Locate the cell with the specified text and output its [x, y] center coordinate. 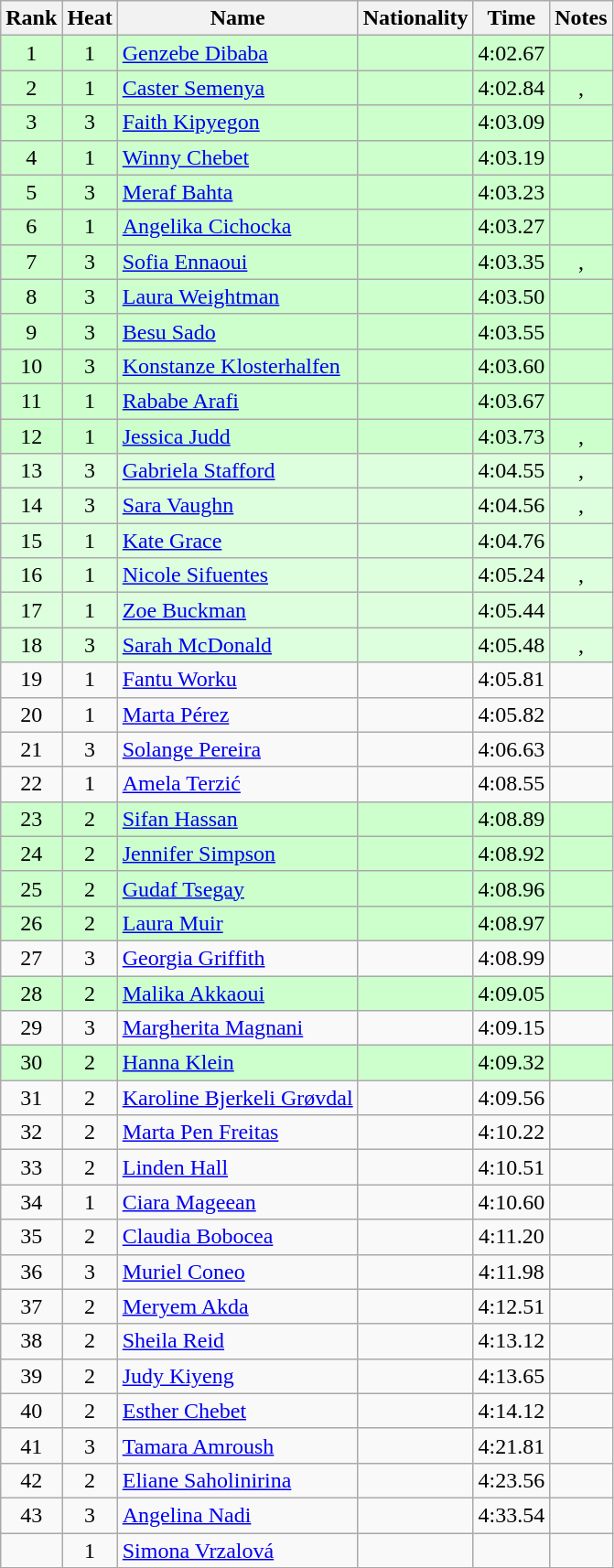
Marta Pérez [238, 714]
39 [31, 1376]
Jennifer Simpson [238, 854]
Jessica Judd [238, 436]
Rababe Arafi [238, 401]
Gabriela Stafford [238, 471]
Nicole Sifuentes [238, 575]
22 [31, 784]
8 [31, 296]
Genzebe Dibaba [238, 53]
Marta Pen Freitas [238, 1133]
9 [31, 331]
Caster Semenya [238, 88]
4:02.84 [512, 88]
4:05.24 [512, 575]
Meryem Akda [238, 1306]
4:23.56 [512, 1480]
38 [31, 1341]
4:03.60 [512, 366]
Judy Kiyeng [238, 1376]
4:08.89 [512, 819]
11 [31, 401]
7 [31, 262]
20 [31, 714]
42 [31, 1480]
4:33.54 [512, 1515]
41 [31, 1445]
4:10.60 [512, 1202]
19 [31, 680]
4:05.82 [512, 714]
Margherita Magnani [238, 1028]
Tamara Amroush [238, 1445]
Claudia Bobocea [238, 1237]
26 [31, 923]
4 [31, 157]
4:14.12 [512, 1411]
Solange Pereira [238, 749]
Angelika Cichocka [238, 227]
4:21.81 [512, 1445]
4:05.81 [512, 680]
4:08.92 [512, 854]
4:03.67 [512, 401]
5 [31, 192]
4:10.22 [512, 1133]
4:03.73 [512, 436]
13 [31, 471]
Time [512, 18]
36 [31, 1272]
4:13.12 [512, 1341]
Kate Grace [238, 541]
Sheila Reid [238, 1341]
Malika Akkaoui [238, 993]
Notes [581, 18]
4:05.44 [512, 610]
4:08.55 [512, 784]
Muriel Coneo [238, 1272]
Karoline Bjerkeli Grøvdal [238, 1098]
24 [31, 854]
35 [31, 1237]
Konstanze Klosterhalfen [238, 366]
34 [31, 1202]
15 [31, 541]
43 [31, 1515]
Zoe Buckman [238, 610]
4:11.98 [512, 1272]
27 [31, 958]
12 [31, 436]
4:12.51 [512, 1306]
Laura Muir [238, 923]
Georgia Griffith [238, 958]
4:05.48 [512, 645]
4:09.15 [512, 1028]
4:03.27 [512, 227]
4:03.55 [512, 331]
4:11.20 [512, 1237]
4:08.99 [512, 958]
Heat [90, 18]
4:03.35 [512, 262]
4:04.55 [512, 471]
4:09.56 [512, 1098]
Simona Vrzalová [238, 1551]
Amela Terzić [238, 784]
4:03.09 [512, 123]
Eliane Saholinirina [238, 1480]
Hanna Klein [238, 1063]
17 [31, 610]
4:03.23 [512, 192]
4:02.67 [512, 53]
4:04.76 [512, 541]
10 [31, 366]
14 [31, 506]
4:08.97 [512, 923]
31 [31, 1098]
Meraf Bahta [238, 192]
Faith Kipyegon [238, 123]
40 [31, 1411]
25 [31, 888]
Ciara Mageean [238, 1202]
Linden Hall [238, 1167]
4:06.63 [512, 749]
Fantu Worku [238, 680]
Esther Chebet [238, 1411]
18 [31, 645]
4:13.65 [512, 1376]
21 [31, 749]
Sifan Hassan [238, 819]
23 [31, 819]
Besu Sado [238, 331]
Laura Weightman [238, 296]
30 [31, 1063]
Winny Chebet [238, 157]
32 [31, 1133]
Sara Vaughn [238, 506]
37 [31, 1306]
4:03.50 [512, 296]
4:03.19 [512, 157]
Angelina Nadi [238, 1515]
4:08.96 [512, 888]
Sarah McDonald [238, 645]
16 [31, 575]
4:09.05 [512, 993]
4:04.56 [512, 506]
33 [31, 1167]
4:09.32 [512, 1063]
29 [31, 1028]
Name [238, 18]
28 [31, 993]
Gudaf Tsegay [238, 888]
4:10.51 [512, 1167]
Rank [31, 18]
Sofia Ennaoui [238, 262]
6 [31, 227]
Nationality [415, 18]
